Find where the given text appears and provide that cell's center as [x, y] coordinate. 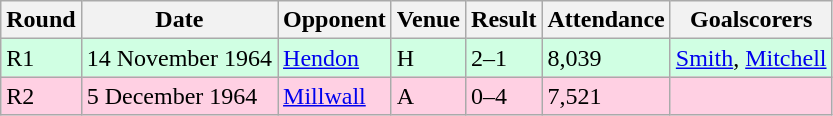
Date [179, 20]
Result [504, 20]
R2 [41, 96]
Hendon [335, 58]
Goalscorers [751, 20]
H [428, 58]
Attendance [606, 20]
A [428, 96]
Round [41, 20]
R1 [41, 58]
Opponent [335, 20]
5 December 1964 [179, 96]
Venue [428, 20]
2–1 [504, 58]
Millwall [335, 96]
8,039 [606, 58]
Smith, Mitchell [751, 58]
0–4 [504, 96]
7,521 [606, 96]
14 November 1964 [179, 58]
